Return the (x, y) coordinate for the center point of the cell that contains the specified text.  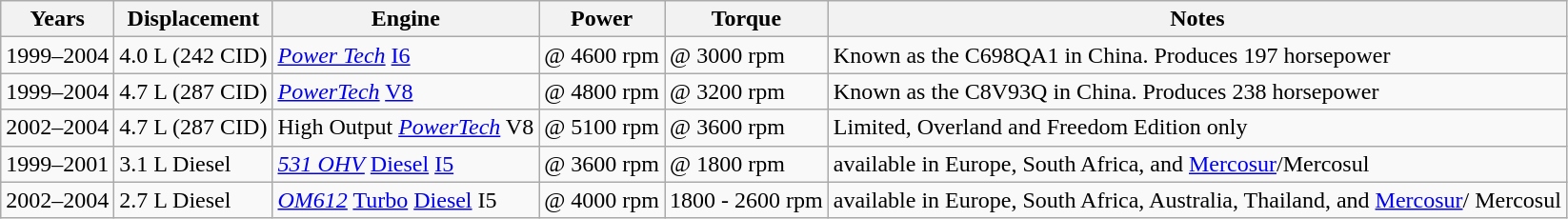
Displacement (193, 19)
available in Europe, South Africa, and Mercosur/Mercosul (1196, 164)
@ 1800 rpm (747, 164)
available in Europe, South Africa, Australia, Thailand, and Mercosur/ Mercosul (1196, 200)
@ 3000 rpm (747, 55)
@ 4000 rpm (602, 200)
Limited, Overland and Freedom Edition only (1196, 128)
2.7 L Diesel (193, 200)
1999–2001 (57, 164)
Torque (747, 19)
@ 5100 rpm (602, 128)
531 OHV Diesel I5 (406, 164)
Known as the C698QA1 in China. Produces 197 horsepower (1196, 55)
Engine (406, 19)
Power Tech I6 (406, 55)
@ 3200 rpm (747, 91)
High Output PowerTech V8 (406, 128)
OM612 Turbo Diesel I5 (406, 200)
4.0 L (242 CID) (193, 55)
@ 4600 rpm (602, 55)
Years (57, 19)
Power (602, 19)
Known as the C8V93Q in China. Produces 238 horsepower (1196, 91)
@ 4800 rpm (602, 91)
PowerTech V8 (406, 91)
3.1 L Diesel (193, 164)
1800 - 2600 rpm (747, 200)
Notes (1196, 19)
